Identify which cell holds the provided text, then report its [X, Y] central coordinate. 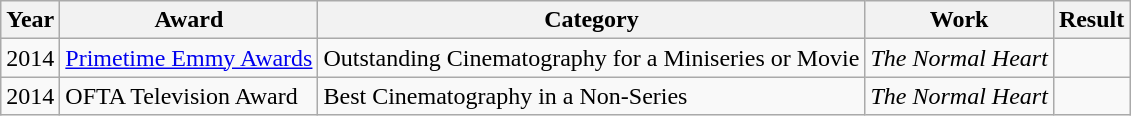
Work [959, 20]
Year [30, 20]
Award [189, 20]
Best Cinematography in a Non-Series [592, 96]
Primetime Emmy Awards [189, 58]
OFTA Television Award [189, 96]
Outstanding Cinematography for a Miniseries or Movie [592, 58]
Result [1091, 20]
Category [592, 20]
